Return the (x, y) coordinate for the center point of the cell that contains the specified text.  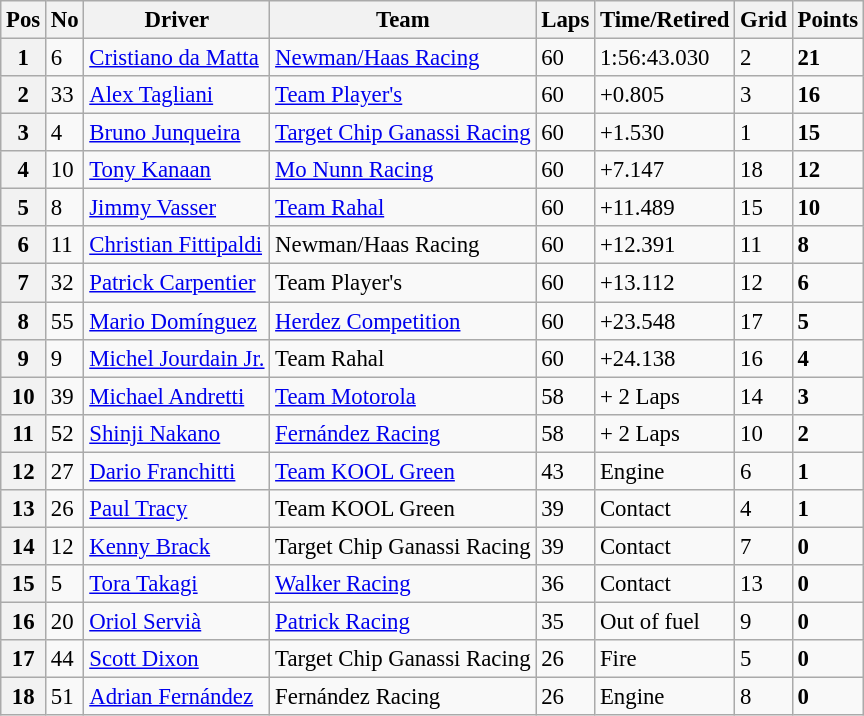
Michael Andretti (177, 396)
+11.489 (665, 208)
Laps (566, 20)
Team Motorola (403, 396)
20 (65, 621)
35 (566, 621)
Bruno Junqueira (177, 133)
Walker Racing (403, 584)
+23.548 (665, 321)
Fire (665, 659)
Grid (764, 20)
+0.805 (665, 95)
+24.138 (665, 358)
Paul Tracy (177, 509)
36 (566, 584)
Out of fuel (665, 621)
44 (65, 659)
43 (566, 471)
Points (828, 20)
Oriol Servià (177, 621)
Jimmy Vasser (177, 208)
Shinji Nakano (177, 433)
Mo Nunn Racing (403, 170)
51 (65, 697)
Kenny Brack (177, 546)
Patrick Carpentier (177, 283)
1:56:43.030 (665, 58)
Patrick Racing (403, 621)
Team (403, 20)
+12.391 (665, 245)
Herdez Competition (403, 321)
55 (65, 321)
33 (65, 95)
Tora Takagi (177, 584)
Scott Dixon (177, 659)
No (65, 20)
Cristiano da Matta (177, 58)
+7.147 (665, 170)
Tony Kanaan (177, 170)
+13.112 (665, 283)
+1.530 (665, 133)
Mario Domínguez (177, 321)
Alex Tagliani (177, 95)
Dario Franchitti (177, 471)
Adrian Fernández (177, 697)
Christian Fittipaldi (177, 245)
52 (65, 433)
Michel Jourdain Jr. (177, 358)
32 (65, 283)
Time/Retired (665, 20)
Driver (177, 20)
27 (65, 471)
21 (828, 58)
Pos (24, 20)
